Detect which cell encompasses the target text, then output its (X, Y) center coordinate. 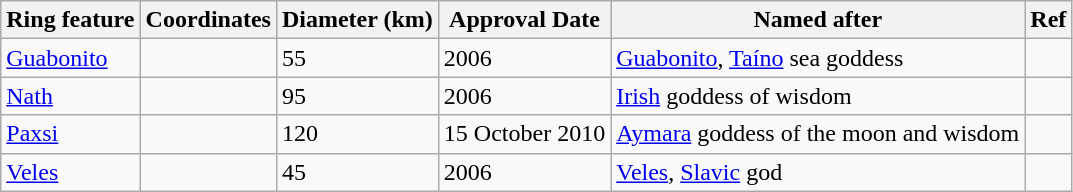
120 (357, 134)
Guabonito (70, 58)
Irish goddess of wisdom (818, 96)
Veles, Slavic god (818, 172)
15 October 2010 (524, 134)
Ring feature (70, 20)
Coordinates (208, 20)
Paxsi (70, 134)
95 (357, 96)
Veles (70, 172)
45 (357, 172)
55 (357, 58)
Diameter (km) (357, 20)
Named after (818, 20)
Aymara goddess of the moon and wisdom (818, 134)
Nath (70, 96)
Approval Date (524, 20)
Ref (1048, 20)
Guabonito, Taíno sea goddess (818, 58)
